Return the (x, y) coordinate for the center point of the cell that contains the specified text.  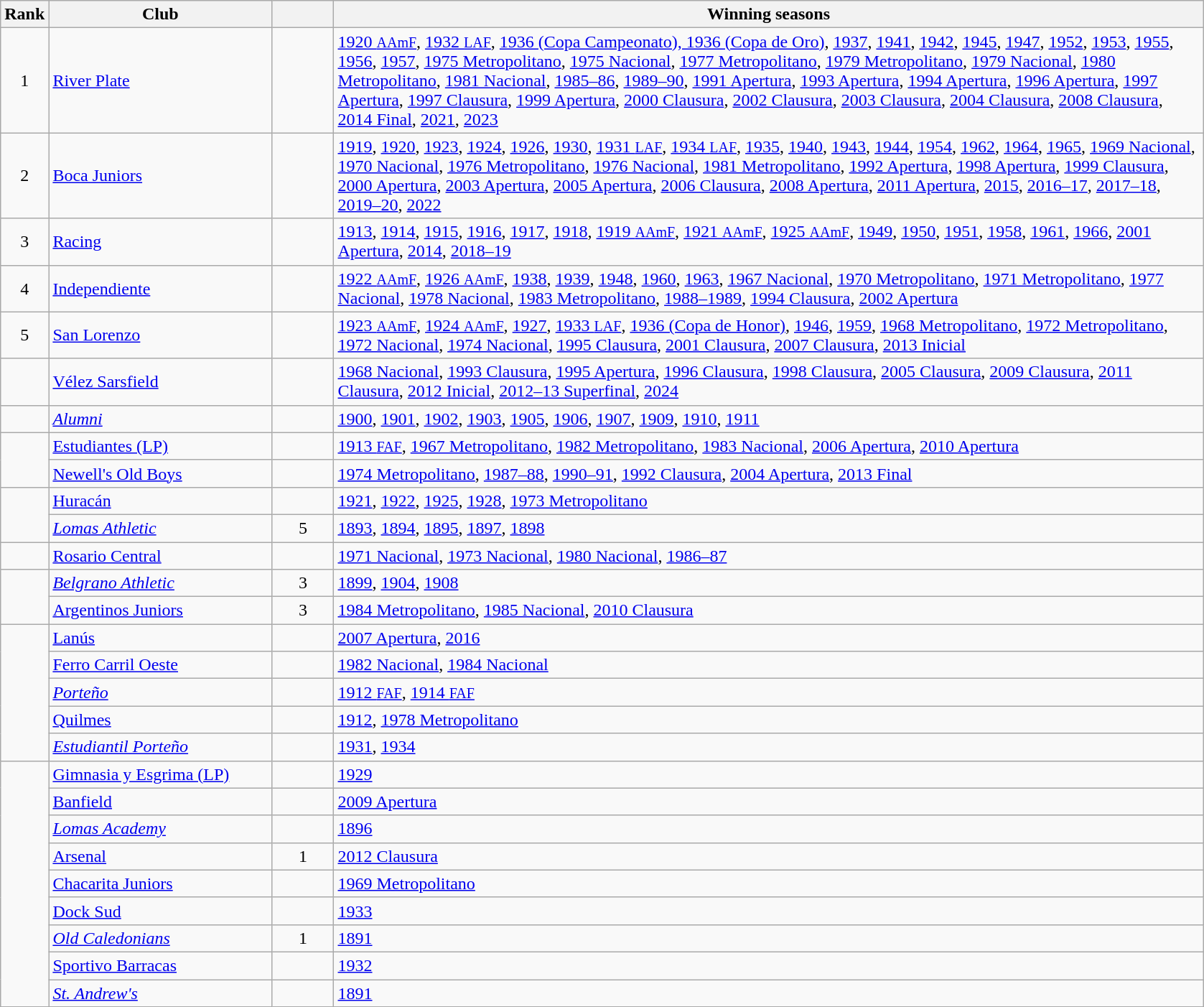
Racing (161, 241)
River Plate (161, 80)
Independiente (161, 289)
2012 Clausura (768, 856)
4 (24, 289)
Quilmes (161, 720)
2009 Apertura (768, 802)
San Lorenzo (161, 335)
Huracán (161, 501)
1929 (768, 774)
1969 Metropolitano (768, 883)
Argentinos Juniors (161, 611)
Porteño (161, 692)
Banfield (161, 802)
1971 Nacional, 1973 Nacional, 1980 Nacional, 1986–87 (768, 555)
1921, 1922, 1925, 1928, 1973 Metropolitano (768, 501)
Lomas Athletic (161, 528)
Club (161, 14)
Chacarita Juniors (161, 883)
Rank (24, 14)
1933 (768, 911)
St. Andrew's (161, 993)
1984 Metropolitano, 1985 Nacional, 2010 Clausura (768, 611)
1896 (768, 829)
Sportivo Barracas (161, 965)
1899, 1904, 1908 (768, 583)
Alumni (161, 419)
1974 Metropolitano, 1987–88, 1990–91, 1992 Clausura, 2004 Apertura, 2013 Final (768, 473)
1913, 1914, 1915, 1916, 1917, 1918, 1919 AAmF, 1921 AAmF, 1925 AAmF, 1949, 1950, 1951, 1958, 1961, 1966, 2001 Apertura, 2014, 2018–19 (768, 241)
2007 Apertura, 2016 (768, 638)
Boca Juniors (161, 175)
Rosario Central (161, 555)
Dock Sud (161, 911)
1912 FAF, 1914 FAF (768, 692)
Vélez Sarsfield (161, 382)
Estudiantil Porteño (161, 747)
2 (24, 175)
Gimnasia y Esgrima (LP) (161, 774)
Ferro Carril Oeste (161, 665)
Winning seasons (768, 14)
Belgrano Athletic (161, 583)
Lomas Academy (161, 829)
Lanús (161, 638)
Estudiantes (LP) (161, 446)
Newell's Old Boys (161, 473)
Old Caledonians (161, 938)
1982 Nacional, 1984 Nacional (768, 665)
1932 (768, 965)
1913 FAF, 1967 Metropolitano, 1982 Metropolitano, 1983 Nacional, 2006 Apertura, 2010 Apertura (768, 446)
1931, 1934 (768, 747)
1900, 1901, 1902, 1903, 1905, 1906, 1907, 1909, 1910, 1911 (768, 419)
1893, 1894, 1895, 1897, 1898 (768, 528)
Arsenal (161, 856)
1912, 1978 Metropolitano (768, 720)
